Find where the given text appears and provide that cell's center as [X, Y] coordinate. 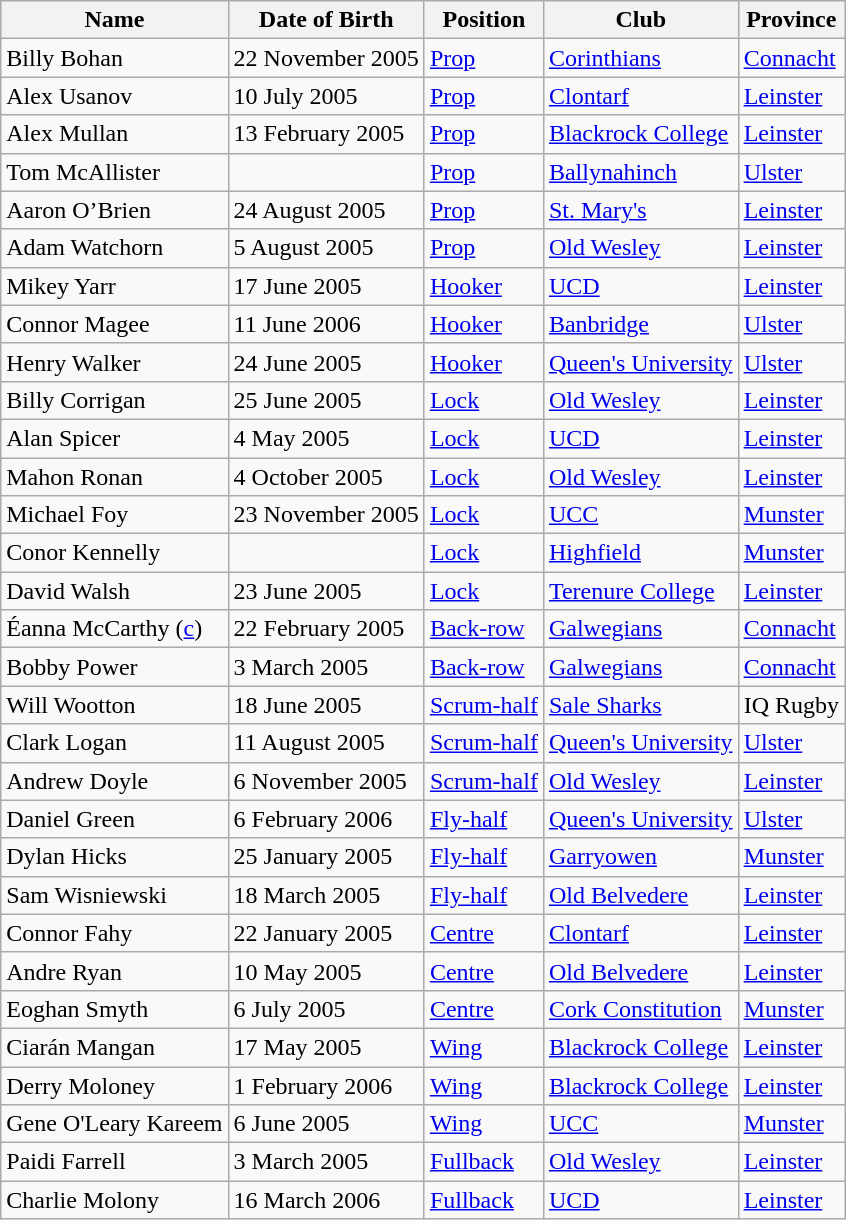
Éanna McCarthy (c) [114, 629]
Tom McAllister [114, 172]
4 October 2005 [326, 477]
Michael Foy [114, 515]
25 January 2005 [326, 857]
Sale Sharks [640, 705]
Will Wootton [114, 705]
Connor Fahy [114, 933]
Alex Mullan [114, 134]
11 August 2005 [326, 743]
Corinthians [640, 58]
6 February 2006 [326, 819]
Charlie Molony [114, 1200]
10 July 2005 [326, 96]
Province [791, 20]
18 June 2005 [326, 705]
25 June 2005 [326, 400]
1 February 2006 [326, 1085]
6 November 2005 [326, 781]
23 November 2005 [326, 515]
16 March 2006 [326, 1200]
David Walsh [114, 591]
Banbridge [640, 324]
St. Mary's [640, 210]
Billy Corrigan [114, 400]
6 July 2005 [326, 1009]
Ciarán Mangan [114, 1047]
IQ Rugby [791, 705]
Garryowen [640, 857]
23 June 2005 [326, 591]
17 June 2005 [326, 286]
Sam Wisniewski [114, 895]
Position [484, 20]
Terenure College [640, 591]
24 August 2005 [326, 210]
Andrew Doyle [114, 781]
Alex Usanov [114, 96]
Alan Spicer [114, 438]
10 May 2005 [326, 971]
Eoghan Smyth [114, 1009]
22 November 2005 [326, 58]
Date of Birth [326, 20]
22 January 2005 [326, 933]
Andre Ryan [114, 971]
Daniel Green [114, 819]
Ballynahinch [640, 172]
18 March 2005 [326, 895]
Mahon Ronan [114, 477]
Aaron O’Brien [114, 210]
Paidi Farrell [114, 1162]
Gene O'Leary Kareem [114, 1124]
Henry Walker [114, 362]
4 May 2005 [326, 438]
22 February 2005 [326, 629]
24 June 2005 [326, 362]
Clark Logan [114, 743]
Highfield [640, 553]
13 February 2005 [326, 134]
11 June 2006 [326, 324]
Name [114, 20]
Dylan Hicks [114, 857]
Club [640, 20]
Derry Moloney [114, 1085]
Cork Constitution [640, 1009]
Bobby Power [114, 667]
Adam Watchorn [114, 248]
Mikey Yarr [114, 286]
Connor Magee [114, 324]
Billy Bohan [114, 58]
17 May 2005 [326, 1047]
6 June 2005 [326, 1124]
Conor Kennelly [114, 553]
5 August 2005 [326, 248]
